Identify which cell holds the provided text, then report its (X, Y) central coordinate. 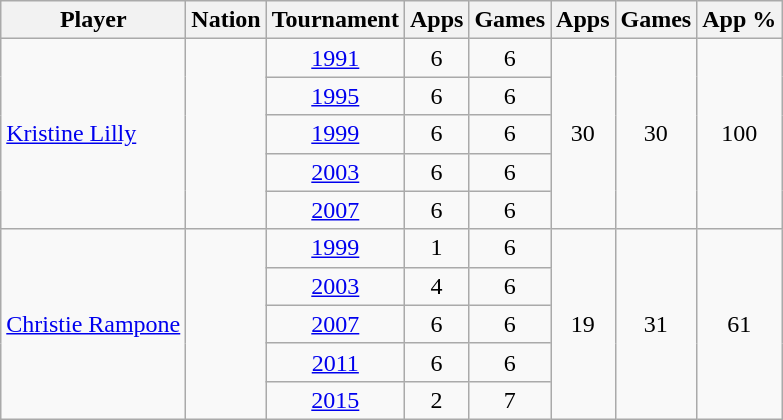
2 (436, 400)
App % (740, 20)
Kristine Lilly (94, 134)
1 (436, 248)
1991 (335, 58)
31 (656, 324)
61 (740, 324)
19 (583, 324)
Player (94, 20)
Christie Rampone (94, 324)
100 (740, 134)
Tournament (335, 20)
7 (510, 400)
2011 (335, 362)
2015 (335, 400)
Nation (226, 20)
1995 (335, 96)
4 (436, 286)
